Return the [x, y] coordinate for the center point of the cell that contains the specified text.  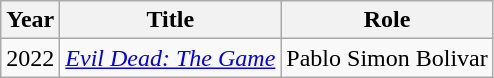
Pablo Simon Bolivar [387, 58]
2022 [30, 58]
Title [170, 20]
Year [30, 20]
Role [387, 20]
Evil Dead: The Game [170, 58]
